Identify which cell holds the provided text, then report its (x, y) central coordinate. 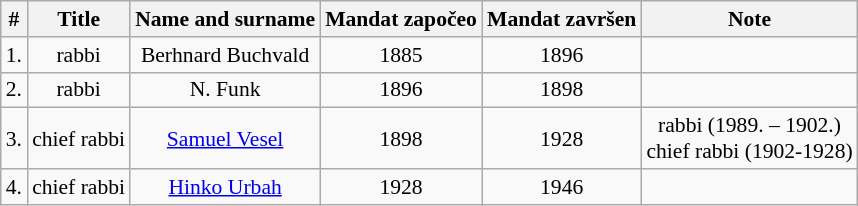
1946 (562, 187)
Berhnard Buchvald (225, 55)
Note (749, 19)
Samuel Vesel (225, 138)
N. Funk (225, 90)
Title (78, 19)
2. (14, 90)
4. (14, 187)
Name and surname (225, 19)
Mandat završen (562, 19)
1885 (401, 55)
Mandat započeo (401, 19)
rabbi (1989. – 1902.)chief rabbi (1902-1928) (749, 138)
3. (14, 138)
# (14, 19)
Hinko Urbah (225, 187)
1. (14, 55)
